Locate the cell with the specified text and output its [x, y] center coordinate. 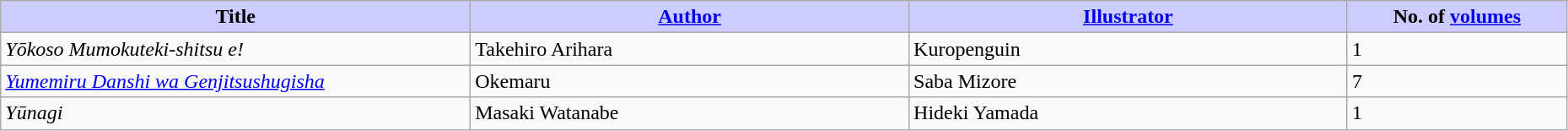
Hideki Yamada [1129, 113]
Yumemiru Danshi wa Genjitsushugisha [236, 81]
Illustrator [1129, 17]
Kuropenguin [1129, 49]
Author [690, 17]
Masaki Watanabe [690, 113]
Yūnagi [236, 113]
Takehiro Arihara [690, 49]
No. of volumes [1457, 17]
Saba Mizore [1129, 81]
7 [1457, 81]
Title [236, 17]
Yōkoso Mumokuteki-shitsu e! [236, 49]
Okemaru [690, 81]
